Output the (X, Y) coordinate of the center of the cell containing the given text.  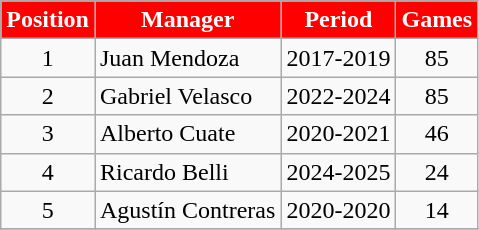
Games (437, 20)
Position (48, 20)
2024-2025 (338, 172)
Agustín Contreras (187, 210)
2017-2019 (338, 58)
4 (48, 172)
2020-2021 (338, 134)
1 (48, 58)
Alberto Cuate (187, 134)
2020-2020 (338, 210)
Gabriel Velasco (187, 96)
Juan Mendoza (187, 58)
3 (48, 134)
24 (437, 172)
46 (437, 134)
Ricardo Belli (187, 172)
2 (48, 96)
14 (437, 210)
Manager (187, 20)
Period (338, 20)
5 (48, 210)
2022-2024 (338, 96)
